Provide the (x, y) coordinate of the cell's center where the given text is located.  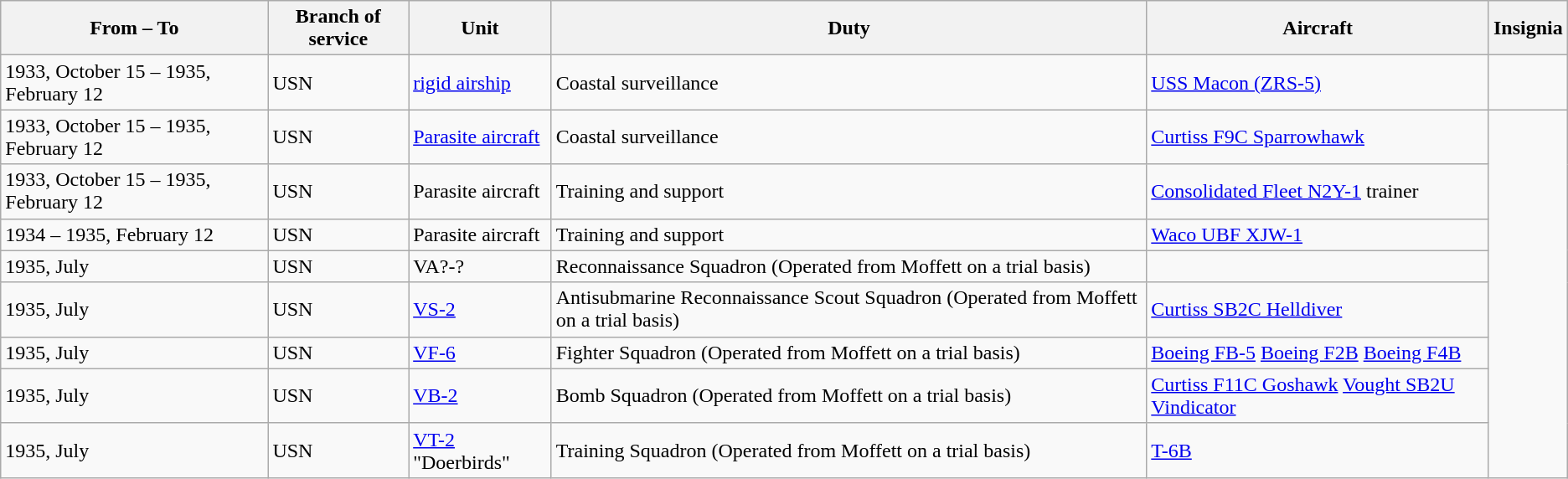
VB-2 (481, 395)
Duty (849, 28)
VF-6 (481, 353)
Consolidated Fleet N2Y-1 trainer (1318, 191)
T-6B (1318, 451)
Curtiss F11C Goshawk Vought SB2U Vindicator (1318, 395)
Boeing FB-5 Boeing F2B Boeing F4B (1318, 353)
Antisubmarine Reconnaissance Scout Squadron (Operated from Moffett on a trial basis) (849, 310)
Waco UBF XJW-1 (1318, 234)
Aircraft (1318, 28)
Insignia (1528, 28)
VA?-? (481, 266)
Reconnaissance Squadron (Operated from Moffett on a trial basis) (849, 266)
VT-2 "Doerbirds" (481, 451)
Curtiss F9C Sparrowhawk (1318, 137)
Fighter Squadron (Operated from Moffett on a trial basis) (849, 353)
Curtiss SB2C Helldiver (1318, 310)
From – To (134, 28)
USS Macon (ZRS-5) (1318, 82)
Unit (481, 28)
Branch of service (338, 28)
Training Squadron (Operated from Moffett on a trial basis) (849, 451)
VS-2 (481, 310)
1934 – 1935, February 12 (134, 234)
Bomb Squadron (Operated from Moffett on a trial basis) (849, 395)
rigid airship (481, 82)
